Determine the [X, Y] coordinate at the center of the cell enclosing the given text.  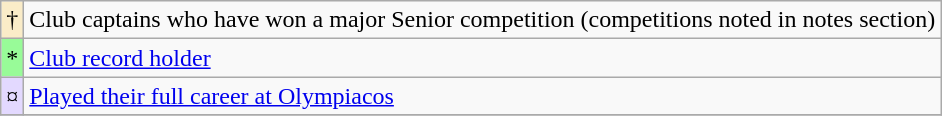
Club record holder [482, 58]
Played their full career at Olympiacos [482, 96]
* [12, 58]
¤ [12, 96]
Club captains who have won a major Senior competition (competitions noted in notes section) [482, 20]
† [12, 20]
